Capture the cell that displays the provided text and extract its (x, y) central coordinate. 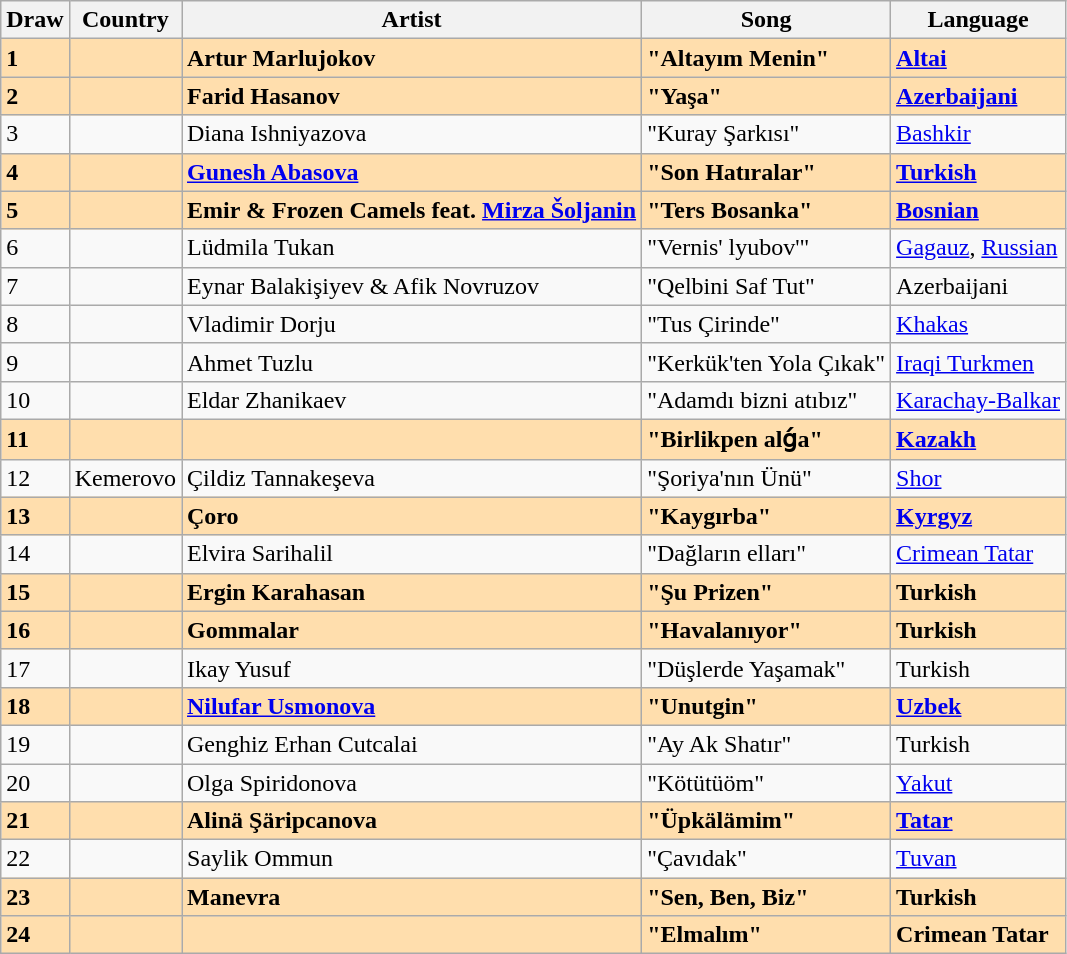
"Kötütüöm" (766, 783)
"Ay Ak Shatır" (766, 744)
14 (35, 554)
"Qelbini Saf Tut" (766, 286)
"Sen, Ben, Biz" (766, 897)
"Çavıdak" (766, 859)
"Havalanıyor" (766, 630)
Ergin Karahasan (412, 592)
12 (35, 478)
7 (35, 286)
Bosnian (978, 210)
Ahmet Tuzlu (412, 362)
Artist (412, 20)
"Kerkük'ten Yola Çıkak" (766, 362)
21 (35, 821)
Vladimir Dorju (412, 324)
"Elmalım" (766, 935)
Diana Ishniyazova (412, 134)
11 (35, 439)
Alinä Şäripcanova (412, 821)
Bashkir (978, 134)
Artur Marlujokov (412, 58)
Altai (978, 58)
Kemerovo (125, 478)
23 (35, 897)
"Tus Çirinde" (766, 324)
Country (125, 20)
Karachay-Balkar (978, 400)
17 (35, 668)
"Unutgin" (766, 706)
"Şoriya'nın Ünü" (766, 478)
Shor (978, 478)
Eldar Zhanikaev (412, 400)
"Ters Bosanka" (766, 210)
10 (35, 400)
"Dağların elları" (766, 554)
Tatar (978, 821)
1 (35, 58)
22 (35, 859)
18 (35, 706)
Manevra (412, 897)
Olga Spiridonova (412, 783)
Khakas (978, 324)
Gagauz, Russian (978, 248)
Uzbek (978, 706)
Emir & Frozen Camels feat. Mirza Šoljanin (412, 210)
Iraqi Turkmen (978, 362)
20 (35, 783)
"Üpkälämim" (766, 821)
"Kuray Şarkısı" (766, 134)
Eynar Balakişiyev & Afik Novruzov (412, 286)
Kyrgyz (978, 516)
"Son Hatıralar" (766, 172)
13 (35, 516)
Draw (35, 20)
Saylik Ommun (412, 859)
Kazakh (978, 439)
Elvira Sarihalil (412, 554)
Yakut (978, 783)
Tuvan (978, 859)
2 (35, 96)
19 (35, 744)
Ikay Yusuf (412, 668)
Farid Hasanov (412, 96)
3 (35, 134)
"Birlikpen alǵa" (766, 439)
Lüdmila Tukan (412, 248)
Gommalar (412, 630)
4 (35, 172)
16 (35, 630)
5 (35, 210)
24 (35, 935)
Çoro (412, 516)
"Yaşa" (766, 96)
9 (35, 362)
Song (766, 20)
"Düşlerde Yaşamak" (766, 668)
Nilufar Usmonova (412, 706)
Gunesh Abasova (412, 172)
15 (35, 592)
"Vernis' lyubov'" (766, 248)
"Şu Prizen" (766, 592)
Genghiz Erhan Cutcalai (412, 744)
"Kaygırba" (766, 516)
"Altayım Menin" (766, 58)
8 (35, 324)
"Adamdı bizni atıbız" (766, 400)
6 (35, 248)
Çildiz Tannakeşeva (412, 478)
Language (978, 20)
